Locate the cell with the specified text and output its [x, y] center coordinate. 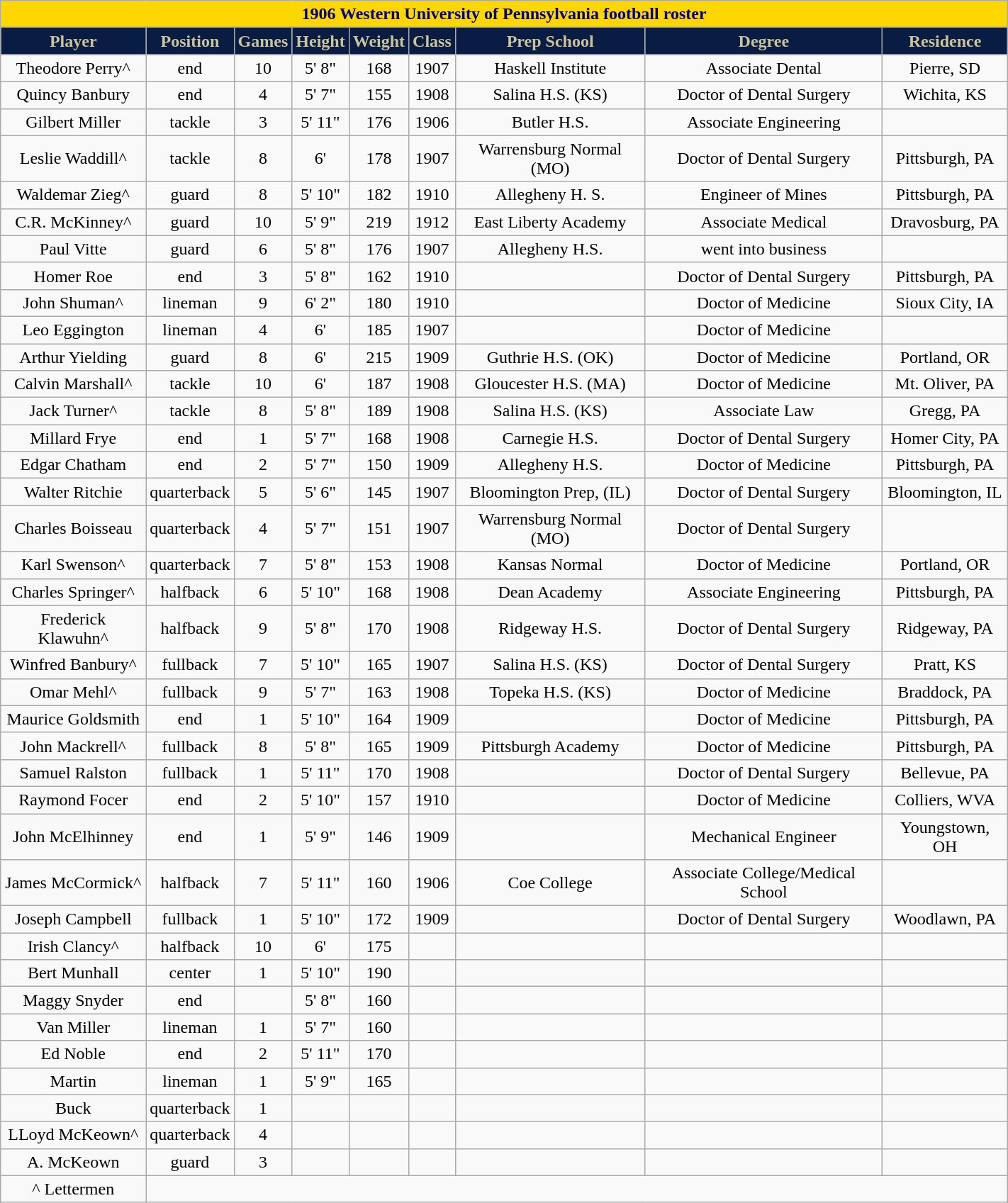
Associate College/Medical School [764, 883]
145 [379, 492]
C.R. McKinney^ [74, 222]
Irish Clancy^ [74, 946]
Pittsburgh Academy [550, 746]
Gregg, PA [945, 411]
Theodore Perry^ [74, 68]
Buck [74, 1108]
Winfred Banbury^ [74, 665]
Bert Munhall [74, 973]
Sioux City, IA [945, 303]
John Shuman^ [74, 303]
157 [379, 800]
185 [379, 330]
Maurice Goldsmith [74, 719]
Samuel Ralston [74, 773]
Quincy Banbury [74, 95]
John McElhinney [74, 836]
Arthur Yielding [74, 357]
190 [379, 973]
Engineer of Mines [764, 195]
219 [379, 222]
Ridgeway, PA [945, 628]
Charles Springer^ [74, 592]
175 [379, 946]
Games [263, 41]
^ Lettermen [74, 1189]
center [190, 973]
LLoyd McKeown^ [74, 1135]
Martin [74, 1081]
East Liberty Academy [550, 222]
Weight [379, 41]
Millard Frye [74, 438]
Height [320, 41]
Player [74, 41]
Wichita, KS [945, 95]
Leo Eggington [74, 330]
Dean Academy [550, 592]
A. McKeown [74, 1162]
1906 Western University of Pennsylvania football roster [504, 14]
Bellevue, PA [945, 773]
Degree [764, 41]
Pratt, KS [945, 665]
Kansas Normal [550, 565]
Mechanical Engineer [764, 836]
164 [379, 719]
215 [379, 357]
Homer Roe [74, 276]
Woodlawn, PA [945, 919]
187 [379, 384]
Leslie Waddill^ [74, 159]
182 [379, 195]
Charles Boisseau [74, 529]
Joseph Campbell [74, 919]
Class [432, 41]
Bloomington Prep, (IL) [550, 492]
189 [379, 411]
Homer City, PA [945, 438]
Position [190, 41]
Mt. Oliver, PA [945, 384]
Edgar Chatham [74, 465]
Paul Vitte [74, 249]
Associate Law [764, 411]
155 [379, 95]
1912 [432, 222]
180 [379, 303]
178 [379, 159]
146 [379, 836]
Coe College [550, 883]
153 [379, 565]
150 [379, 465]
Youngstown, OH [945, 836]
Pierre, SD [945, 68]
5' 6" [320, 492]
163 [379, 692]
Dravosburg, PA [945, 222]
Associate Medical [764, 222]
Van Miller [74, 1027]
Frederick Klawuhn^ [74, 628]
Carnegie H.S. [550, 438]
Raymond Focer [74, 800]
Associate Dental [764, 68]
172 [379, 919]
Bloomington, IL [945, 492]
Walter Ritchie [74, 492]
Calvin Marshall^ [74, 384]
162 [379, 276]
Karl Swenson^ [74, 565]
Jack Turner^ [74, 411]
Guthrie H.S. (OK) [550, 357]
151 [379, 529]
Waldemar Zieg^ [74, 195]
Prep School [550, 41]
Butler H.S. [550, 122]
John Mackrell^ [74, 746]
Residence [945, 41]
James McCormick^ [74, 883]
Omar Mehl^ [74, 692]
Maggy Snyder [74, 1000]
Ridgeway H.S. [550, 628]
Allegheny H. S. [550, 195]
went into business [764, 249]
Braddock, PA [945, 692]
Topeka H.S. (KS) [550, 692]
Gilbert Miller [74, 122]
6' 2" [320, 303]
5 [263, 492]
Ed Noble [74, 1054]
Haskell Institute [550, 68]
Gloucester H.S. (MA) [550, 384]
Colliers, WVA [945, 800]
